Return the (x, y) coordinate for the center point of the cell that contains the specified text.  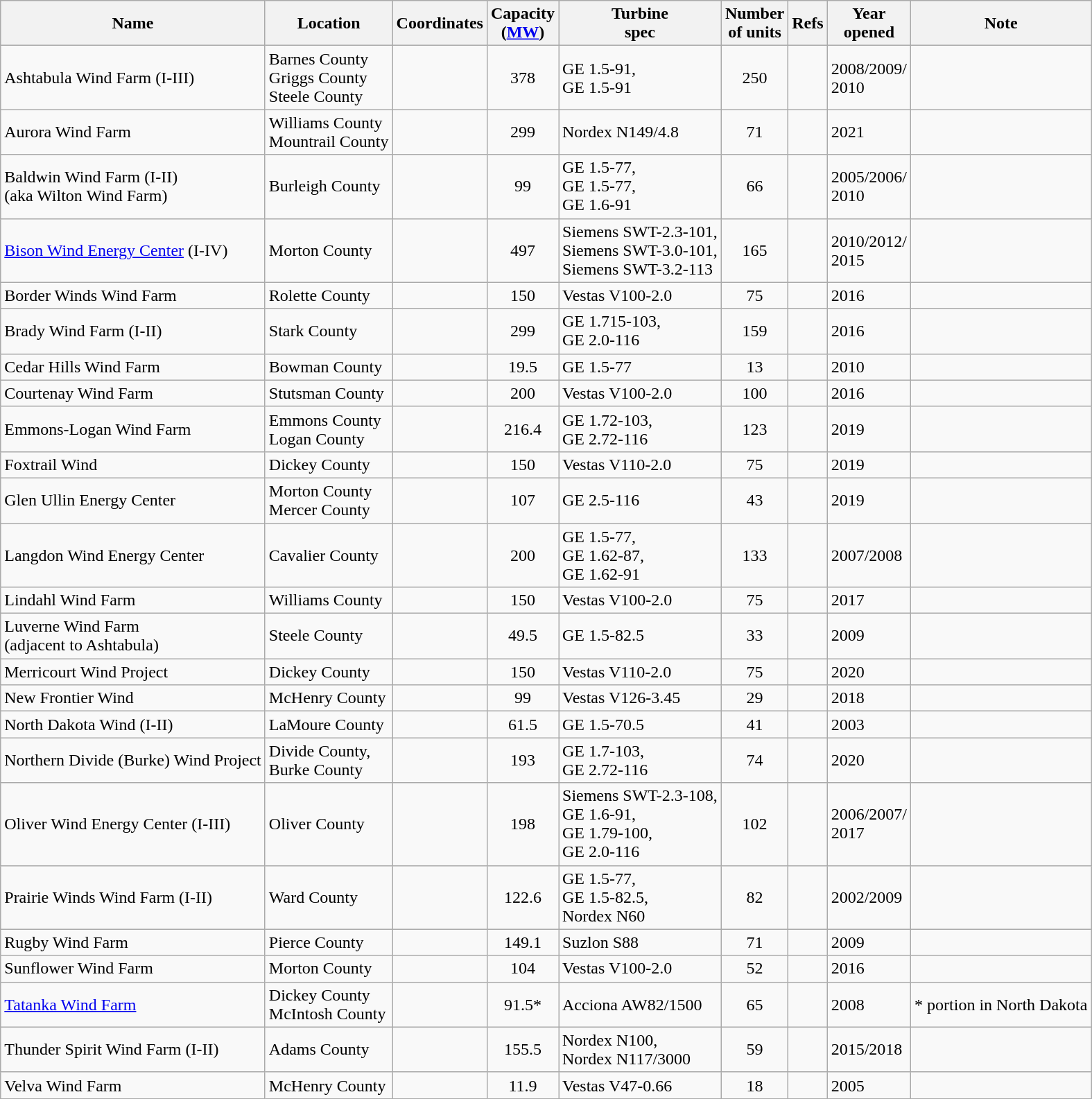
2005/2006/2010 (869, 187)
Stark County (329, 331)
33 (754, 637)
Turbinespec (641, 24)
Rolette County (329, 295)
59 (754, 1050)
52 (754, 969)
149.1 (523, 942)
Courtenay Wind Farm (133, 393)
133 (754, 555)
74 (754, 760)
Foxtrail Wind (133, 465)
Refs (808, 24)
Oliver County (329, 824)
2017 (869, 600)
18 (754, 1085)
Suzlon S88 (641, 942)
Williams CountyMountrail County (329, 132)
Location (329, 24)
43 (754, 501)
Baldwin Wind Farm (I-II)(aka Wilton Wind Farm) (133, 187)
2008 (869, 1004)
104 (523, 969)
2010/2012/2015 (869, 250)
2007/2008 (869, 555)
29 (754, 698)
Pierce County (329, 942)
GE 1.7-103,GE 2.72-116 (641, 760)
GE 1.5-77,GE 1.5-82.5,Nordex N60 (641, 897)
Cavalier County (329, 555)
LaMoure County (329, 725)
Langdon Wind Energy Center (133, 555)
Note (1001, 24)
Northern Divide (Burke) Wind Project (133, 760)
GE 1.5-91,GE 1.5-91 (641, 78)
Vestas V126-3.45 (641, 698)
2006/2007/2017 (869, 824)
Thunder Spirit Wind Farm (I-II) (133, 1050)
Barnes CountyGriggs CountySteele County (329, 78)
Lindahl Wind Farm (133, 600)
Aurora Wind Farm (133, 132)
2010 (869, 367)
Emmons-Logan Wind Farm (133, 429)
49.5 (523, 637)
122.6 (523, 897)
Ward County (329, 897)
2002/2009 (869, 897)
Name (133, 24)
19.5 (523, 367)
Sunflower Wind Farm (133, 969)
Yearopened (869, 24)
2003 (869, 725)
Brady Wind Farm (I-II) (133, 331)
GE 1.5-77,GE 1.5-77,GE 1.6-91 (641, 187)
Glen Ullin Energy Center (133, 501)
13 (754, 367)
216.4 (523, 429)
GE 1.5-77,GE 1.62-87,GE 1.62-91 (641, 555)
2005 (869, 1085)
155.5 (523, 1050)
Velva Wind Farm (133, 1085)
Border Winds Wind Farm (133, 295)
102 (754, 824)
Rugby Wind Farm (133, 942)
2018 (869, 698)
GE 1.5-82.5 (641, 637)
* portion in North Dakota (1001, 1004)
91.5* (523, 1004)
2021 (869, 132)
Capacity(MW) (523, 24)
Numberof units (754, 24)
11.9 (523, 1085)
123 (754, 429)
Divide County,Burke County (329, 760)
Cedar Hills Wind Farm (133, 367)
100 (754, 393)
2008/2009/2010 (869, 78)
Morton CountyMercer County (329, 501)
GE 1.5-70.5 (641, 725)
Burleigh County (329, 187)
159 (754, 331)
Tatanka Wind Farm (133, 1004)
198 (523, 824)
Dickey CountyMcIntosh County (329, 1004)
61.5 (523, 725)
Williams County (329, 600)
Bison Wind Energy Center (I-IV) (133, 250)
2015/2018 (869, 1050)
Siemens SWT-2.3-108,GE 1.6-91,GE 1.79-100, GE 2.0-116 (641, 824)
193 (523, 760)
Bowman County (329, 367)
Ashtabula Wind Farm (I-III) (133, 78)
Nordex N100, Nordex N117/3000 (641, 1050)
Nordex N149/4.8 (641, 132)
250 (754, 78)
GE 1.5-77 (641, 367)
North Dakota Wind (I-II) (133, 725)
Prairie Winds Wind Farm (I-II) (133, 897)
GE 1.72-103,GE 2.72-116 (641, 429)
41 (754, 725)
Oliver Wind Energy Center (I-III) (133, 824)
Merricourt Wind Project (133, 672)
Luverne Wind Farm(adjacent to Ashtabula) (133, 637)
GE 1.715-103,GE 2.0-116 (641, 331)
497 (523, 250)
82 (754, 897)
Vestas V47-0.66 (641, 1085)
GE 2.5-116 (641, 501)
Emmons CountyLogan County (329, 429)
107 (523, 501)
Steele County (329, 637)
66 (754, 187)
Adams County (329, 1050)
Coordinates (440, 24)
Stutsman County (329, 393)
165 (754, 250)
378 (523, 78)
65 (754, 1004)
Acciona AW82/1500 (641, 1004)
New Frontier Wind (133, 698)
Siemens SWT-2.3-101,Siemens SWT-3.0-101,Siemens SWT-3.2-113 (641, 250)
